Provide the [x, y] coordinate of the cell's center where the given text is located.  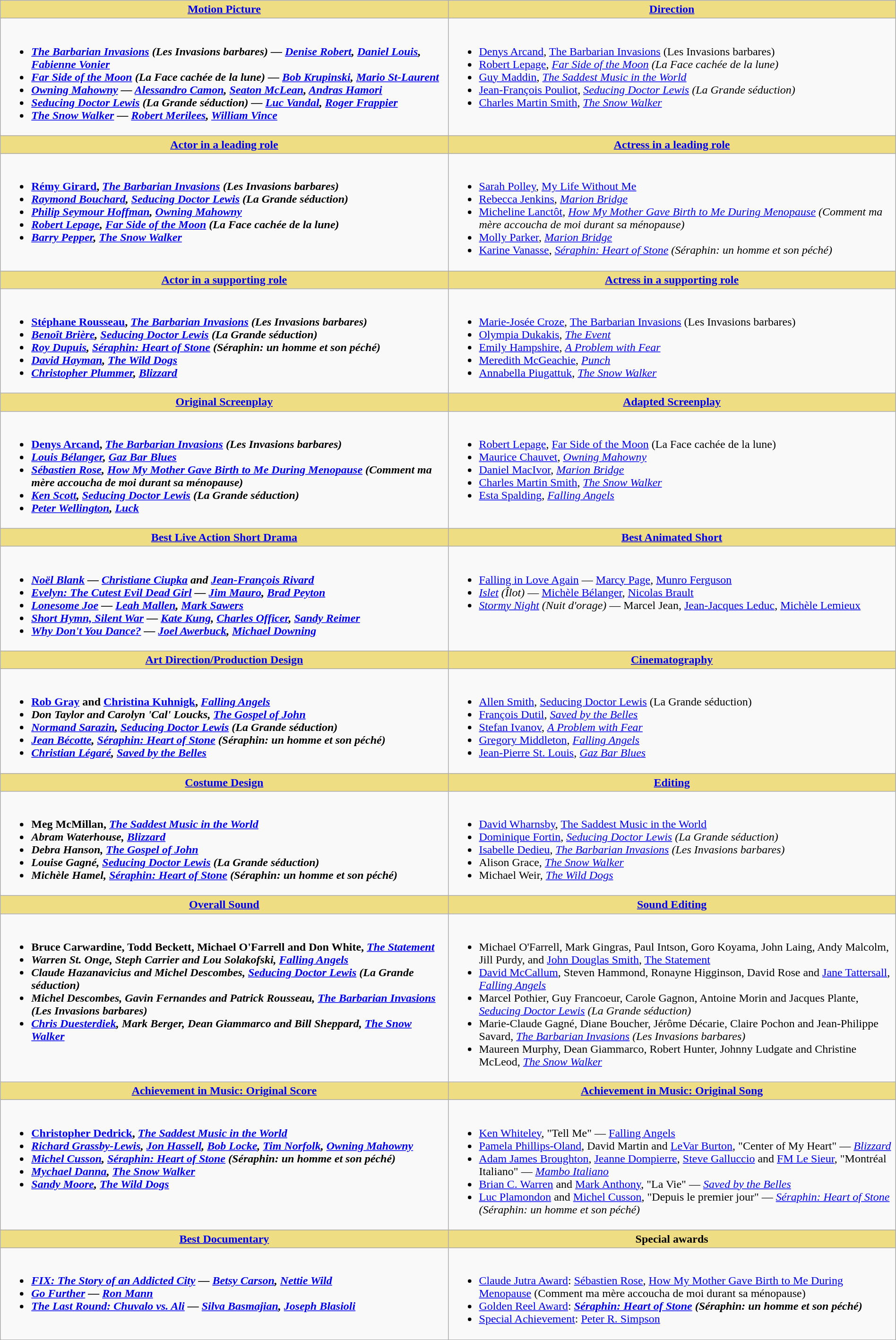
Best Live Action Short Drama [224, 537]
Adapted Screenplay [672, 402]
Overall Sound [224, 905]
Achievement in Music: Original Score [224, 1091]
Sound Editing [672, 905]
Direction [672, 9]
Best Animated Short [672, 537]
Art Direction/Production Design [224, 660]
Special awards [672, 1239]
Best Documentary [224, 1239]
Actor in a leading role [224, 145]
Actress in a leading role [672, 145]
Achievement in Music: Original Song [672, 1091]
Costume Design [224, 782]
Actress in a supporting role [672, 280]
Editing [672, 782]
Cinematography [672, 660]
Original Screenplay [224, 402]
FIX: The Story of an Addicted City — Betsy Carson, Nettie WildGo Further — Ron MannThe Last Round: Chuvalo vs. Ali — Silva Basmajian, Joseph Blasioli [224, 1294]
Motion Picture [224, 9]
Actor in a supporting role [224, 280]
